Detect which cell encompasses the target text, then output its [X, Y] center coordinate. 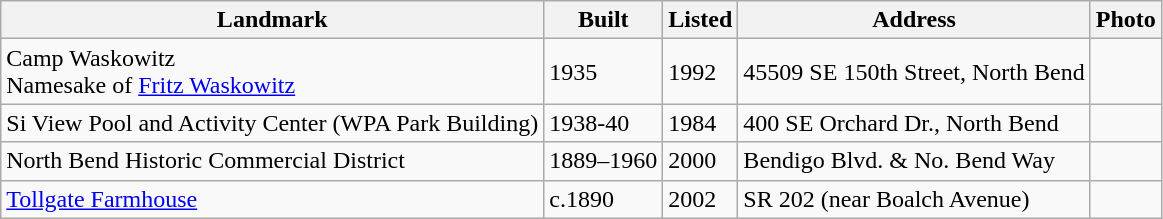
North Bend Historic Commercial District [272, 161]
Si View Pool and Activity Center (WPA Park Building) [272, 123]
2002 [700, 199]
45509 SE 150th Street, North Bend [914, 72]
c.1890 [604, 199]
1984 [700, 123]
400 SE Orchard Dr., North Bend [914, 123]
1992 [700, 72]
1935 [604, 72]
Address [914, 20]
Landmark [272, 20]
Built [604, 20]
Camp Waskowitz Namesake of Fritz Waskowitz [272, 72]
Tollgate Farmhouse [272, 199]
Photo [1126, 20]
1938-40 [604, 123]
2000 [700, 161]
SR 202 (near Boalch Avenue) [914, 199]
Listed [700, 20]
1889–1960 [604, 161]
Bendigo Blvd. & No. Bend Way [914, 161]
